Locate the cell with the specified text and output its (X, Y) center coordinate. 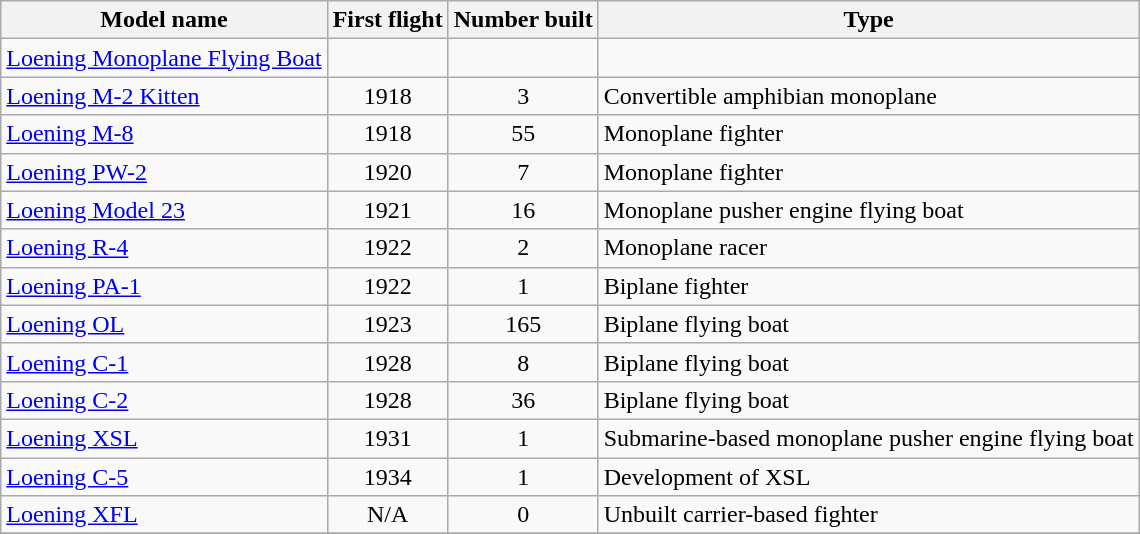
8 (523, 362)
1923 (388, 324)
Number built (523, 20)
165 (523, 324)
Convertible amphibian monoplane (868, 96)
Model name (164, 20)
3 (523, 96)
Monoplane racer (868, 248)
2 (523, 248)
First flight (388, 20)
Loening C-5 (164, 477)
55 (523, 134)
Loening C-1 (164, 362)
N/A (388, 515)
1921 (388, 210)
Loening C-2 (164, 400)
Loening PA-1 (164, 286)
Monoplane pusher engine flying boat (868, 210)
1934 (388, 477)
1920 (388, 172)
Loening M-2 Kitten (164, 96)
0 (523, 515)
Loening PW-2 (164, 172)
Loening Model 23 (164, 210)
7 (523, 172)
Loening OL (164, 324)
Loening R-4 (164, 248)
Unbuilt carrier-based fighter (868, 515)
Loening XFL (164, 515)
Loening Monoplane Flying Boat (164, 58)
16 (523, 210)
Development of XSL (868, 477)
36 (523, 400)
Loening M-8 (164, 134)
Loening XSL (164, 438)
Type (868, 20)
Biplane fighter (868, 286)
1931 (388, 438)
Submarine-based monoplane pusher engine flying boat (868, 438)
